Search for the cell housing the specified text and yield its (X, Y) center coordinate. 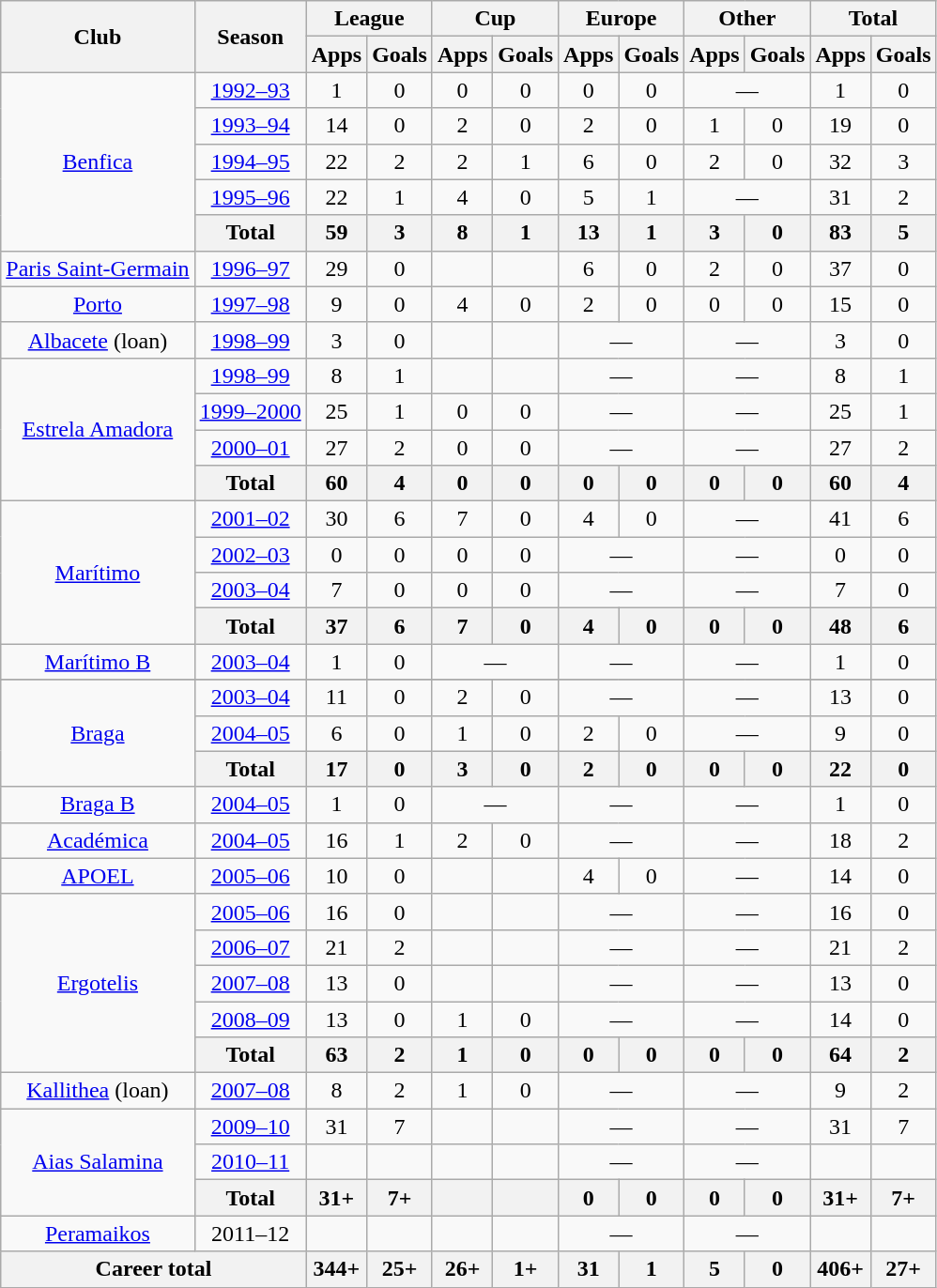
1994–95 (250, 161)
2008–09 (250, 1019)
Cup (495, 19)
1+ (526, 1269)
Braga (98, 733)
Marítimo (98, 573)
Braga B (98, 805)
83 (840, 233)
2010–11 (250, 1162)
APOEL (98, 876)
32 (840, 161)
Albacete (loan) (98, 340)
Ergotelis (98, 983)
Other (747, 19)
Club (98, 37)
1999–2000 (250, 411)
17 (336, 769)
Career total (154, 1269)
41 (840, 519)
15 (840, 304)
26+ (462, 1269)
2000–01 (250, 448)
25+ (400, 1269)
Paris Saint-Germain (98, 268)
59 (336, 233)
1995–96 (250, 197)
1992–93 (250, 90)
Europe (622, 19)
2011–12 (250, 1234)
Marítimo B (98, 662)
Season (250, 37)
344+ (336, 1269)
18 (840, 840)
10 (336, 876)
29 (336, 268)
Estrela Amadora (98, 429)
Benfica (98, 161)
Peramaikos (98, 1234)
2002–03 (250, 555)
64 (840, 1055)
Kallithea (loan) (98, 1091)
2009–10 (250, 1127)
48 (840, 626)
Porto (98, 304)
27+ (903, 1269)
League (369, 19)
63 (336, 1055)
19 (840, 126)
406+ (840, 1269)
1993–94 (250, 126)
Académica (98, 840)
1996–97 (250, 268)
30 (336, 519)
11 (336, 698)
2006–07 (250, 947)
Aias Salamina (98, 1162)
2001–02 (250, 519)
1997–98 (250, 304)
